Extract the [X, Y] coordinate from the center of the cell holding the provided text.  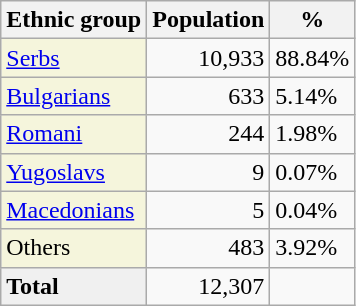
% [312, 20]
Others [74, 248]
5 [208, 210]
12,307 [208, 286]
Total [74, 286]
1.98% [312, 134]
Macedonians [74, 210]
Population [208, 20]
88.84% [312, 58]
Romani [74, 134]
633 [208, 96]
0.07% [312, 172]
Bulgarians [74, 96]
9 [208, 172]
Yugoslavs [74, 172]
0.04% [312, 210]
244 [208, 134]
Serbs [74, 58]
483 [208, 248]
5.14% [312, 96]
3.92% [312, 248]
10,933 [208, 58]
Ethnic group [74, 20]
